Extract the (x, y) coordinate from the center of the cell holding the provided text.  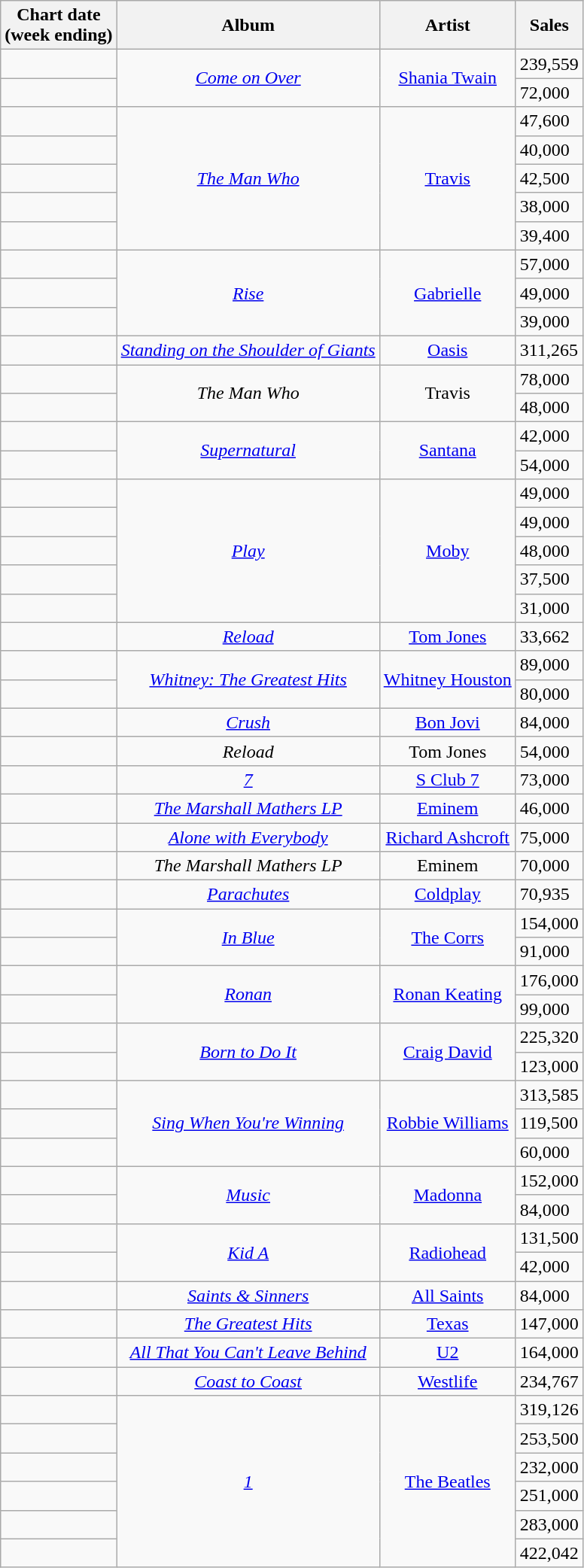
7 (248, 779)
The Corrs (447, 937)
70,000 (549, 866)
232,000 (549, 1467)
Westlife (447, 1381)
37,500 (549, 579)
154,000 (549, 923)
Robbie Williams (447, 1123)
Album (248, 26)
319,126 (549, 1410)
Play (248, 551)
All Saints (447, 1295)
234,767 (549, 1381)
72,000 (549, 93)
123,000 (549, 1066)
Rise (248, 293)
Artist (447, 26)
Music (248, 1195)
176,000 (549, 980)
33,662 (549, 637)
Kid A (248, 1252)
Chart date(week ending) (59, 26)
Madonna (447, 1195)
47,600 (549, 121)
119,500 (549, 1123)
89,000 (549, 665)
Standing on the Shoulder of Giants (248, 350)
Oasis (447, 350)
All That You Can't Leave Behind (248, 1353)
Santana (447, 451)
70,935 (549, 895)
253,500 (549, 1439)
In Blue (248, 937)
91,000 (549, 952)
60,000 (549, 1152)
Born to Do It (248, 1052)
Sing When You're Winning (248, 1123)
239,559 (549, 64)
Coast to Coast (248, 1381)
80,000 (549, 694)
152,000 (549, 1181)
Whitney Houston (447, 679)
Ronan (248, 995)
31,000 (549, 608)
57,000 (549, 264)
Bon Jovi (447, 722)
Moby (447, 551)
40,000 (549, 150)
S Club 7 (447, 779)
Gabrielle (447, 293)
Coldplay (447, 895)
283,000 (549, 1524)
Saints & Sinners (248, 1295)
78,000 (549, 378)
313,585 (549, 1095)
Ronan Keating (447, 995)
Parachutes (248, 895)
Come on Over (248, 78)
U2 (447, 1353)
Sales (549, 26)
73,000 (549, 779)
Radiohead (447, 1252)
The Beatles (447, 1481)
251,000 (549, 1496)
38,000 (549, 207)
39,400 (549, 236)
1 (248, 1481)
311,265 (549, 350)
Whitney: The Greatest Hits (248, 679)
Supernatural (248, 451)
Richard Ashcroft (447, 837)
Shania Twain (447, 78)
Texas (447, 1324)
42,500 (549, 178)
Craig David (447, 1052)
99,000 (549, 1009)
Alone with Everybody (248, 837)
46,000 (549, 808)
225,320 (549, 1038)
147,000 (549, 1324)
39,000 (549, 321)
75,000 (549, 837)
The Greatest Hits (248, 1324)
422,042 (549, 1553)
131,500 (549, 1238)
Crush (248, 722)
164,000 (549, 1353)
